Return [x, y] of the center of cell containing provided text 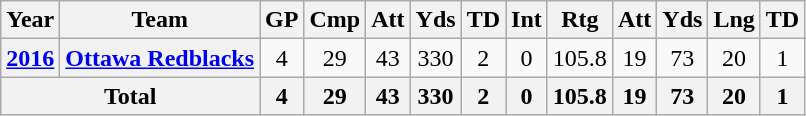
Total [130, 96]
2016 [30, 58]
Lng [734, 20]
Int [527, 20]
Rtg [580, 20]
Team [160, 20]
Cmp [335, 20]
Ottawa Redblacks [160, 58]
GP [282, 20]
Year [30, 20]
